Return the (X, Y) coordinate for the center point of the cell that contains the specified text.  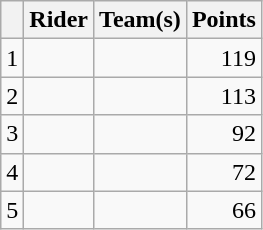
Rider (59, 20)
Points (224, 20)
2 (12, 96)
4 (12, 172)
72 (224, 172)
119 (224, 58)
113 (224, 96)
1 (12, 58)
3 (12, 134)
66 (224, 210)
92 (224, 134)
Team(s) (140, 20)
5 (12, 210)
